Detect which cell encompasses the target text, then output its (x, y) center coordinate. 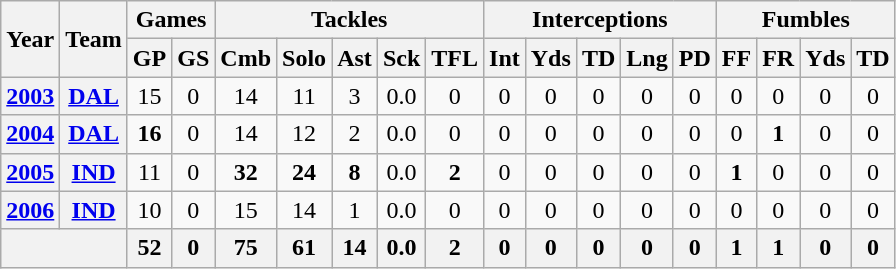
2005 (30, 172)
Ast (355, 58)
PD (694, 58)
52 (149, 248)
Int (505, 58)
GP (149, 58)
10 (149, 210)
3 (355, 96)
TFL (455, 58)
2003 (30, 96)
2006 (30, 210)
Solo (304, 58)
FR (778, 58)
Fumbles (806, 20)
Sck (401, 58)
12 (304, 134)
FF (736, 58)
75 (246, 248)
2004 (30, 134)
Year (30, 39)
Lng (647, 58)
61 (304, 248)
32 (246, 172)
Cmb (246, 58)
Interceptions (600, 20)
Team (94, 39)
16 (149, 134)
Games (170, 20)
8 (355, 172)
GS (194, 58)
Tackles (350, 20)
24 (304, 172)
